Pinpoint the cell where the given text exists, returning its (X, Y) midpoint coordinate. 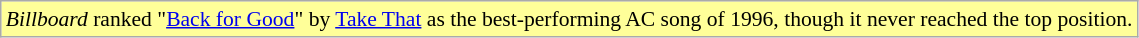
Billboard ranked "Back for Good" by Take That as the best-performing AC song of 1996, though it never reached the top position. (570, 19)
